Return the (X, Y) coordinate for the center point of the cell that contains the specified text.  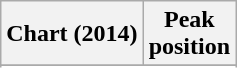
Peakposition (189, 34)
Chart (2014) (72, 34)
